For the text-containing cell, return its midpoint in (x, y) coordinate format. 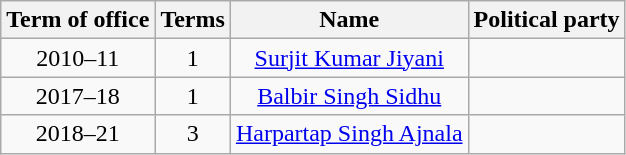
Balbir Singh Sidhu (349, 96)
2010–11 (78, 58)
2017–18 (78, 96)
Term of office (78, 20)
3 (193, 134)
Name (349, 20)
Terms (193, 20)
2018–21 (78, 134)
Surjit Kumar Jiyani (349, 58)
Political party (546, 20)
Harpartap Singh Ajnala (349, 134)
